From the cell containing the given text, extract its center point as [x, y] coordinate. 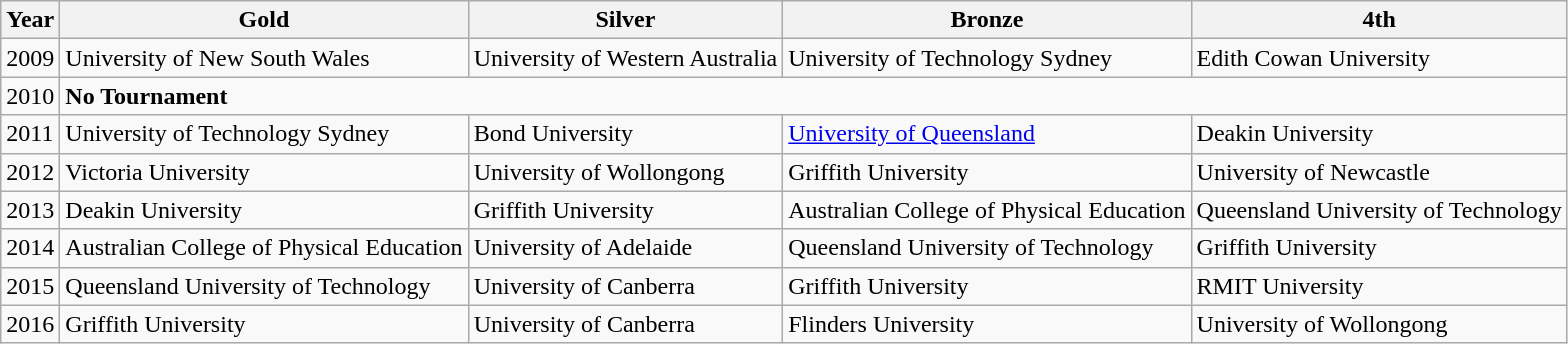
2014 [30, 248]
2009 [30, 58]
2010 [30, 96]
University of Queensland [987, 134]
2013 [30, 210]
Gold [264, 20]
2011 [30, 134]
University of Adelaide [626, 248]
Bronze [987, 20]
University of Western Australia [626, 58]
4th [1379, 20]
Bond University [626, 134]
Flinders University [987, 324]
University of Newcastle [1379, 172]
Year [30, 20]
Victoria University [264, 172]
Silver [626, 20]
2015 [30, 286]
No Tournament [814, 96]
2012 [30, 172]
RMIT University [1379, 286]
2016 [30, 324]
University of New South Wales [264, 58]
Edith Cowan University [1379, 58]
